Identify which cell holds the provided text, then report its [X, Y] central coordinate. 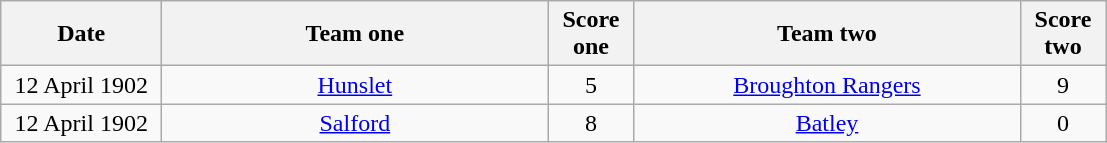
Score two [1063, 34]
9 [1063, 85]
Team one [355, 34]
8 [591, 123]
0 [1063, 123]
Team two [827, 34]
Batley [827, 123]
Broughton Rangers [827, 85]
5 [591, 85]
Score one [591, 34]
Hunslet [355, 85]
Date [82, 34]
Salford [355, 123]
